From the cell containing the given text, extract its center point as [X, Y] coordinate. 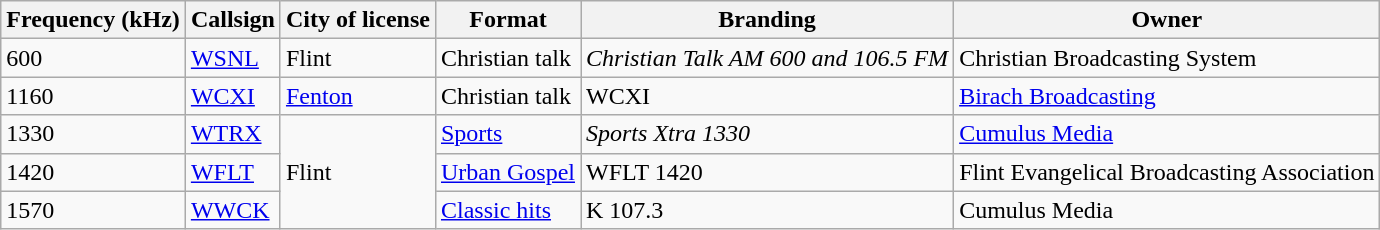
Birach Broadcasting [1167, 96]
K 107.3 [766, 210]
Callsign [232, 20]
Format [508, 20]
1160 [94, 96]
WFLT 1420 [766, 172]
WWCK [232, 210]
Christian Broadcasting System [1167, 58]
600 [94, 58]
Flint Evangelical Broadcasting Association [1167, 172]
Fenton [358, 96]
Sports Xtra 1330 [766, 134]
Classic hits [508, 210]
Christian Talk AM 600 and 106.5 FM [766, 58]
City of license [358, 20]
Sports [508, 134]
1420 [94, 172]
Branding [766, 20]
Frequency (kHz) [94, 20]
Urban Gospel [508, 172]
WFLT [232, 172]
1330 [94, 134]
WSNL [232, 58]
Owner [1167, 20]
1570 [94, 210]
WTRX [232, 134]
